Return (X, Y) of the center of cell containing provided text 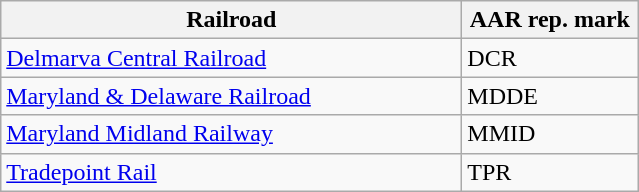
AAR rep. mark (550, 20)
Delmarva Central Railroad (232, 58)
MMID (550, 134)
Tradepoint Rail (232, 172)
DCR (550, 58)
Maryland & Delaware Railroad (232, 96)
TPR (550, 172)
MDDE (550, 96)
Railroad (232, 20)
Maryland Midland Railway (232, 134)
